Return the (X, Y) coordinate for the center point of the cell that contains the specified text.  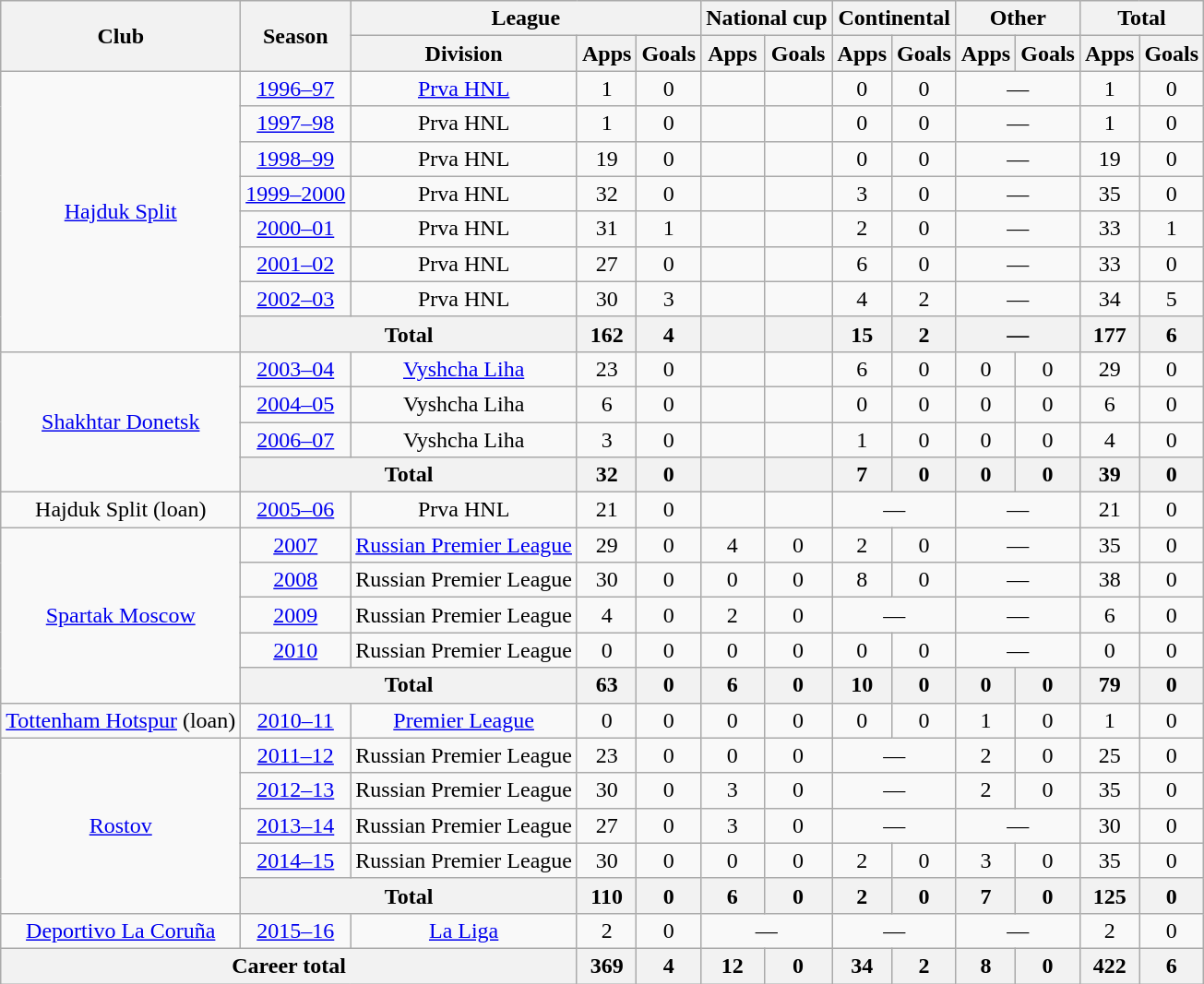
162 (606, 334)
10 (862, 685)
2010–11 (295, 720)
2011–12 (295, 755)
110 (606, 895)
79 (1109, 685)
12 (733, 966)
63 (606, 685)
2015–16 (295, 931)
369 (606, 966)
League (526, 18)
39 (1109, 475)
Other (1018, 18)
2001–02 (295, 264)
1996–97 (295, 89)
Continental (894, 18)
2008 (295, 580)
2004–05 (295, 404)
177 (1109, 334)
2003–04 (295, 369)
Hajduk Split (loan) (121, 510)
1997–98 (295, 124)
La Liga (464, 931)
2010 (295, 650)
31 (606, 229)
1999–2000 (295, 194)
Premier League (464, 720)
422 (1109, 966)
2007 (295, 545)
125 (1109, 895)
Spartak Moscow (121, 615)
5 (1172, 299)
1998–99 (295, 159)
38 (1109, 580)
Deportivo La Coruña (121, 931)
2012–13 (295, 790)
National cup (767, 18)
Season (295, 36)
2005–06 (295, 510)
Club (121, 36)
Division (464, 53)
Rostov (121, 825)
2009 (295, 615)
Shakhtar Donetsk (121, 421)
2006–07 (295, 440)
2000–01 (295, 229)
Hajduk Split (121, 211)
2014–15 (295, 860)
2002–03 (295, 299)
2013–14 (295, 825)
15 (862, 334)
Career total (290, 966)
Tottenham Hotspur (loan) (121, 720)
25 (1109, 755)
